Find where the given text appears and provide that cell's center as [x, y] coordinate. 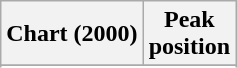
Chart (2000) [72, 34]
Peakposition [189, 34]
